Provide the [X, Y] coordinate of the cell's center where the given text is located.  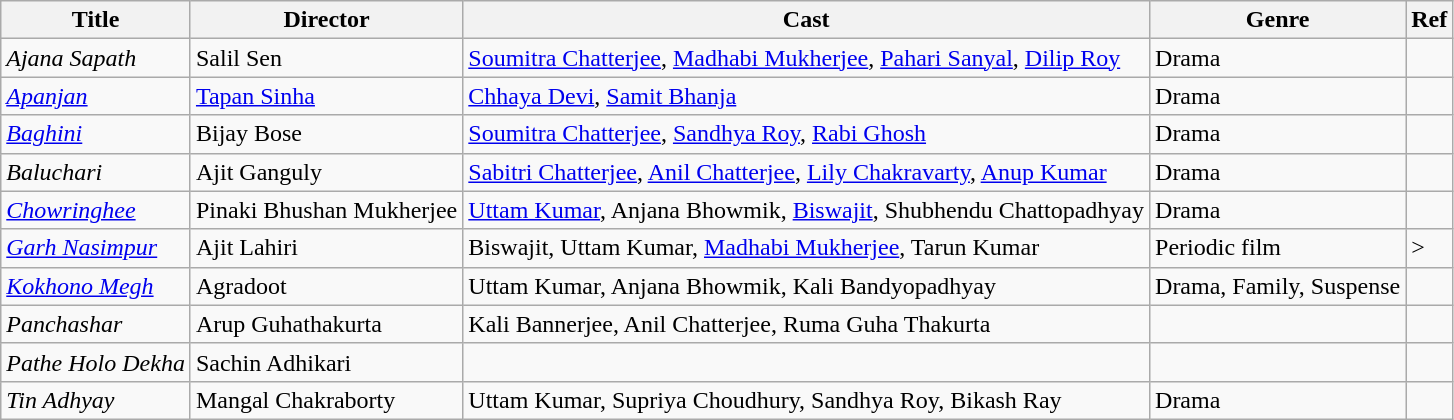
Ref [1430, 20]
Uttam Kumar, Supriya Choudhury, Sandhya Roy, Bikash Ray [806, 400]
Baghini [96, 134]
Sabitri Chatterjee, Anil Chatterjee, Lily Chakravarty, Anup Kumar [806, 172]
Agradoot [326, 286]
Arup Guhathakurta [326, 324]
Chhaya Devi, Samit Bhanja [806, 96]
Cast [806, 20]
Garh Nasimpur [96, 248]
Bijay Bose [326, 134]
Chowringhee [96, 210]
Ajana Sapath [96, 58]
Sachin Adhikari [326, 362]
Periodic film [1278, 248]
Pinaki Bhushan Mukherjee [326, 210]
Soumitra Chatterjee, Madhabi Mukherjee, Pahari Sanyal, Dilip Roy [806, 58]
Biswajit, Uttam Kumar, Madhabi Mukherjee, Tarun Kumar [806, 248]
Kali Bannerjee, Anil Chatterjee, Ruma Guha Thakurta [806, 324]
Tapan Sinha [326, 96]
Title [96, 20]
Mangal Chakraborty [326, 400]
Soumitra Chatterjee, Sandhya Roy, Rabi Ghosh [806, 134]
Director [326, 20]
Uttam Kumar, Anjana Bhowmik, Kali Bandyopadhyay [806, 286]
Genre [1278, 20]
Pathe Holo Dekha [96, 362]
Kokhono Megh [96, 286]
Baluchari [96, 172]
Apanjan [96, 96]
Uttam Kumar, Anjana Bhowmik, Biswajit, Shubhendu Chattopadhyay [806, 210]
Panchashar [96, 324]
Ajit Ganguly [326, 172]
Ajit Lahiri [326, 248]
Drama, Family, Suspense [1278, 286]
> [1430, 248]
Tin Adhyay [96, 400]
Salil Sen [326, 58]
